Extract the [x, y] coordinate from the center of the cell holding the provided text.  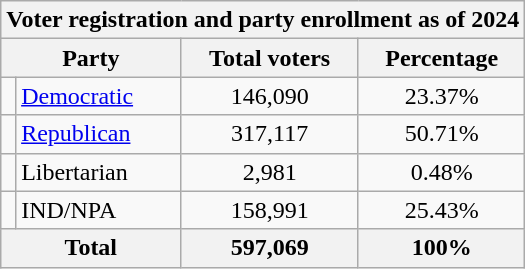
50.71% [441, 134]
Total voters [270, 58]
Democratic [98, 96]
Republican [98, 134]
Percentage [441, 58]
Libertarian [98, 172]
146,090 [270, 96]
0.48% [441, 172]
23.37% [441, 96]
Voter registration and party enrollment as of 2024 [263, 20]
IND/NPA [98, 210]
Total [91, 248]
597,069 [270, 248]
158,991 [270, 210]
100% [441, 248]
2,981 [270, 172]
Party [91, 58]
25.43% [441, 210]
317,117 [270, 134]
